Locate the cell with the specified text and output its (x, y) center coordinate. 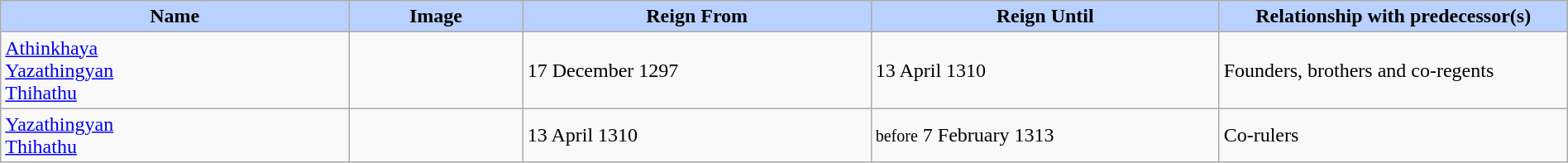
Founders, brothers and co-regents (1393, 70)
17 December 1297 (696, 70)
Athinkhaya Yazathingyan Thihathu (175, 70)
Relationship with predecessor(s) (1393, 17)
before 7 February 1313 (1045, 136)
Yazathingyan Thihathu (175, 136)
Reign Until (1045, 17)
Co-rulers (1393, 136)
Reign From (696, 17)
Image (436, 17)
Name (175, 17)
